For the text-containing cell, return its midpoint in (x, y) coordinate format. 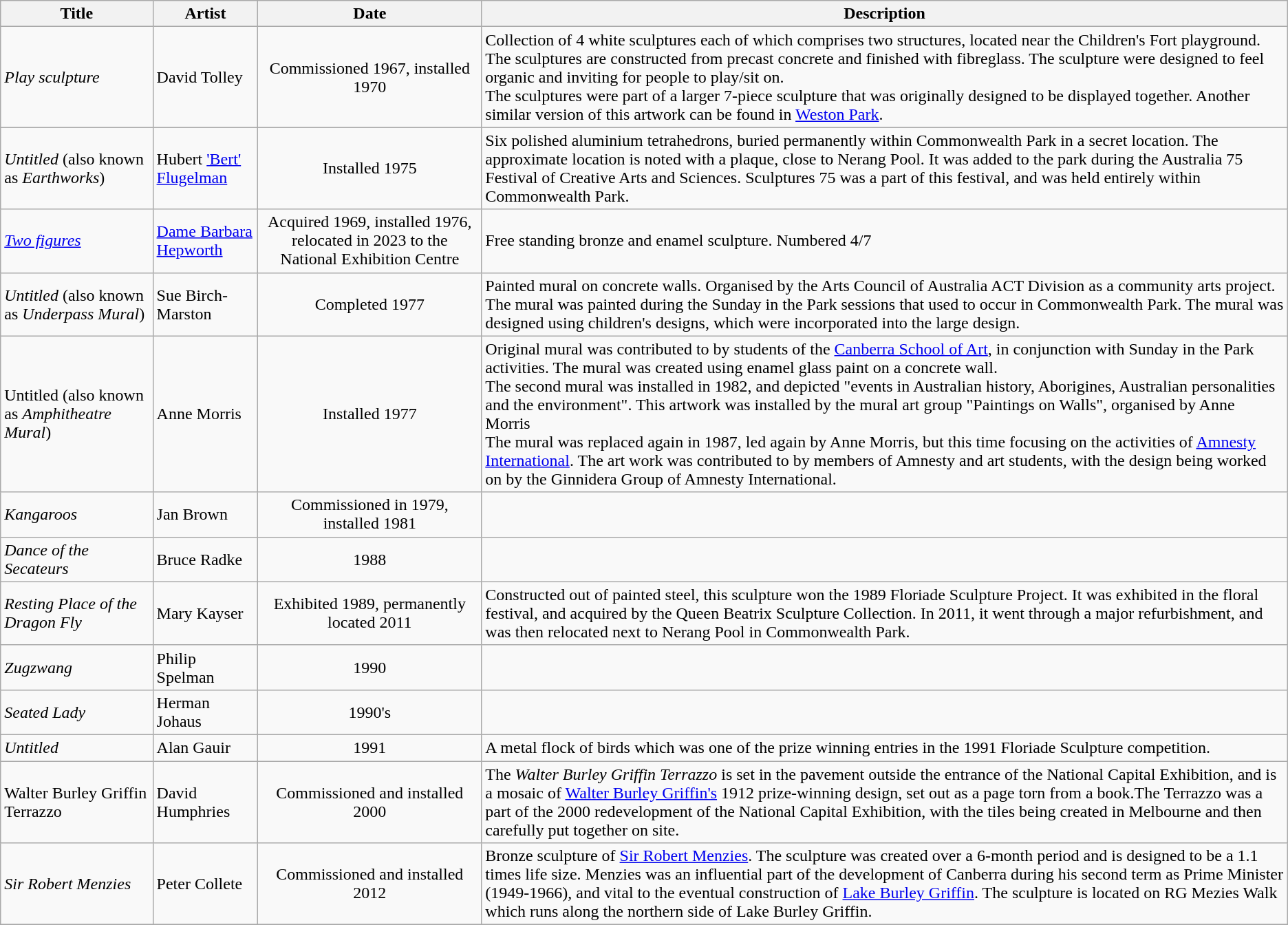
Commissioned in 1979, installed 1981 (370, 515)
Acquired 1969, installed 1976, relocated in 2023 to the National Exhibition Centre (370, 241)
Philip Spelman (205, 668)
Peter Collete (205, 884)
Play sculpture (77, 77)
David Tolley (205, 77)
Untitled (77, 747)
Mary Kayser (205, 613)
Installed 1977 (370, 414)
Anne Morris (205, 414)
Zugzwang (77, 668)
Untitled (also known as Earthworks) (77, 168)
Hubert 'Bert' Flugelman (205, 168)
Exhibited 1989, permanently located 2011 (370, 613)
Alan Gauir (205, 747)
Dame Barbara Hepworth (205, 241)
1990's (370, 712)
Date (370, 14)
Untitled (also known as Amphitheatre Mural) (77, 414)
Commissioned 1967, installed 1970 (370, 77)
Free standing bronze and enamel sculpture. Numbered 4/7 (885, 241)
Artist (205, 14)
Installed 1975 (370, 168)
Sue Birch-Marston (205, 304)
Walter Burley Griffin Terrazzo (77, 802)
Commissioned and installed 2000 (370, 802)
Bruce Radke (205, 559)
Seated Lady (77, 712)
1991 (370, 747)
Completed 1977 (370, 304)
Two figures (77, 241)
Untitled (also known as Underpass Mural) (77, 304)
Commissioned and installed 2012 (370, 884)
Dance of the Secateurs (77, 559)
Sir Robert Menzies (77, 884)
Resting Place of the Dragon Fly (77, 613)
1990 (370, 668)
Title (77, 14)
Jan Brown (205, 515)
Kangaroos (77, 515)
1988 (370, 559)
Herman Johaus (205, 712)
David Humphries (205, 802)
Description (885, 14)
A metal flock of birds which was one of the prize winning entries in the 1991 Floriade Sculpture competition. (885, 747)
